Locate the cell with the specified text and output its (X, Y) center coordinate. 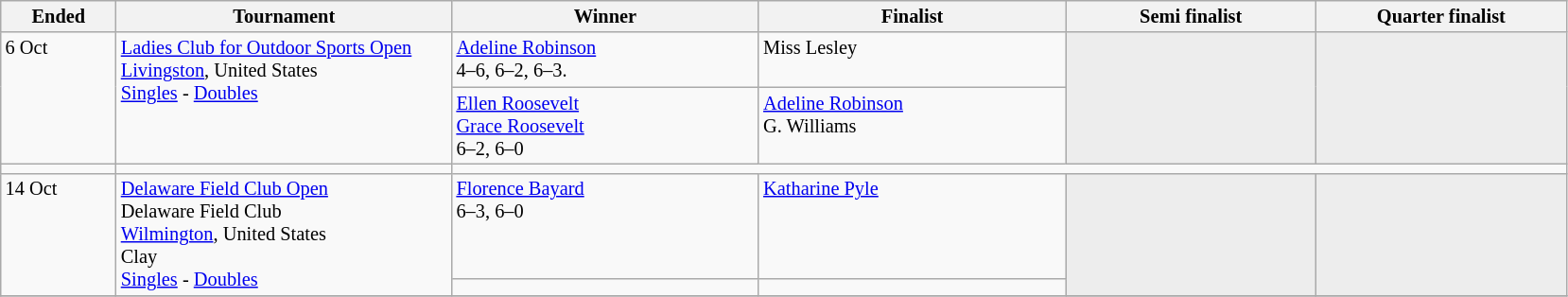
Finalist (912, 16)
14 Oct (59, 235)
Ended (59, 16)
Delaware Field Club OpenDelaware Field ClubWilmington, United StatesClaySingles - Doubles (284, 235)
Semi finalist (1192, 16)
Winner (605, 16)
Quarter finalist (1441, 16)
Adeline Robinson G. Williams (912, 126)
Miss Lesley (912, 60)
Katharine Pyle (912, 225)
Ellen Roosevelt Grace Roosevelt6–2, 6–0 (605, 126)
Florence Bayard6–3, 6–0 (605, 225)
6 Oct (59, 98)
Adeline Robinson4–6, 6–2, 6–3. (605, 60)
Ladies Club for Outdoor Sports OpenLivingston, United StatesSingles - Doubles (284, 98)
Tournament (284, 16)
